Return [X, Y] of the center of cell containing provided text 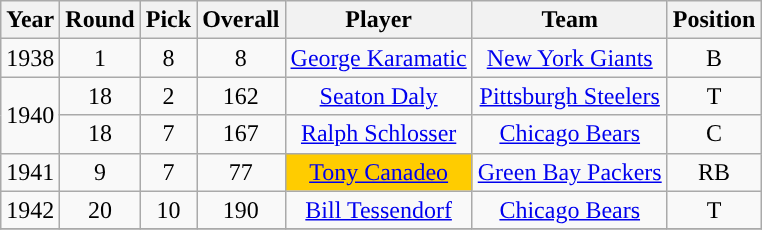
167 [241, 134]
1941 [30, 172]
77 [241, 172]
New York Giants [570, 58]
9 [100, 172]
1 [100, 58]
Pittsburgh Steelers [570, 96]
Bill Tessendorf [378, 210]
20 [100, 210]
1942 [30, 210]
Tony Canadeo [378, 172]
162 [241, 96]
Pick [168, 20]
2 [168, 96]
RB [714, 172]
190 [241, 210]
1938 [30, 58]
Green Bay Packers [570, 172]
Year [30, 20]
B [714, 58]
Round [100, 20]
Player [378, 20]
Position [714, 20]
1940 [30, 115]
C [714, 134]
Overall [241, 20]
10 [168, 210]
Seaton Daly [378, 96]
Team [570, 20]
Ralph Schlosser [378, 134]
George Karamatic [378, 58]
